Provide the [x, y] coordinate of the cell's center where the given text is located.  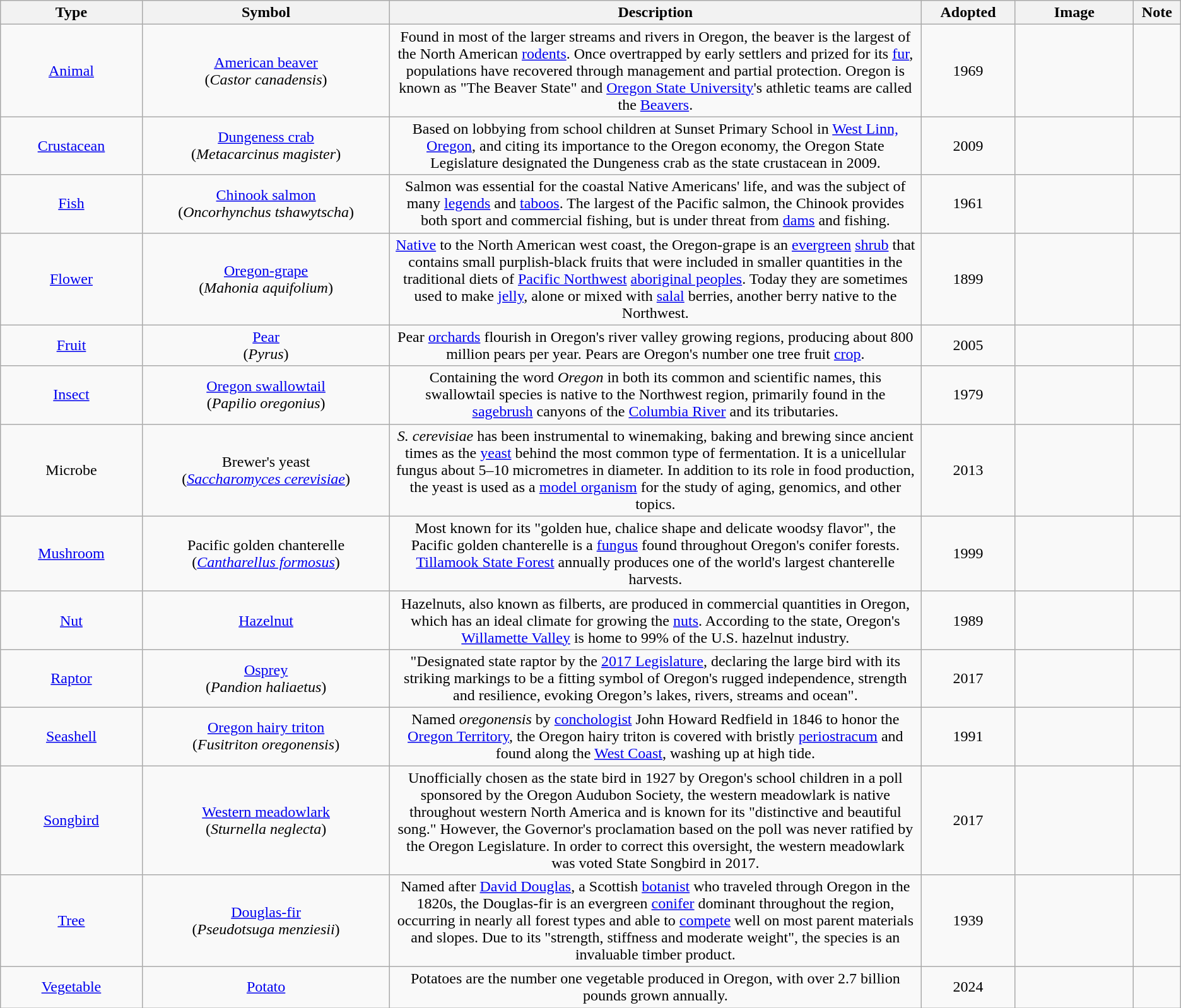
Symbol [266, 13]
1969 [968, 71]
1939 [968, 921]
Chinook salmon(Oncorhynchus tshawytscha) [266, 204]
Insect [71, 395]
1979 [968, 395]
Animal [71, 71]
1961 [968, 204]
Tree [71, 921]
2005 [968, 346]
Fish [71, 204]
Description [655, 13]
Fruit [71, 346]
1989 [968, 620]
Potato [266, 988]
Douglas-fir(Pseudotsuga menziesii) [266, 921]
Pear(Pyrus) [266, 346]
Dungeness crab(Metacarcinus magister) [266, 146]
2024 [968, 988]
Hazelnut [266, 620]
American beaver(Castor canadensis) [266, 71]
Seashell [71, 736]
Note [1157, 13]
1999 [968, 554]
1899 [968, 279]
Oregon-grape(Mahonia aquifolium) [266, 279]
2009 [968, 146]
Brewer's yeast(Saccharomyces cerevisiae) [266, 470]
Type [71, 13]
Oregon swallowtail(Papilio oregonius) [266, 395]
Oregon hairy triton(Fusitriton oregonensis) [266, 736]
Osprey(Pandion haliaetus) [266, 678]
Image [1074, 13]
Nut [71, 620]
1991 [968, 736]
Western meadowlark(Sturnella neglecta) [266, 820]
2013 [968, 470]
Flower [71, 279]
Pacific golden chanterelle(Cantharellus formosus) [266, 554]
Potatoes are the number one vegetable produced in Oregon, with over 2.7 billion pounds grown annually. [655, 988]
Microbe [71, 470]
Mushroom [71, 554]
Songbird [71, 820]
Crustacean [71, 146]
Vegetable [71, 988]
Adopted [968, 13]
Raptor [71, 678]
